Identify which cell holds the provided text, then report its (X, Y) central coordinate. 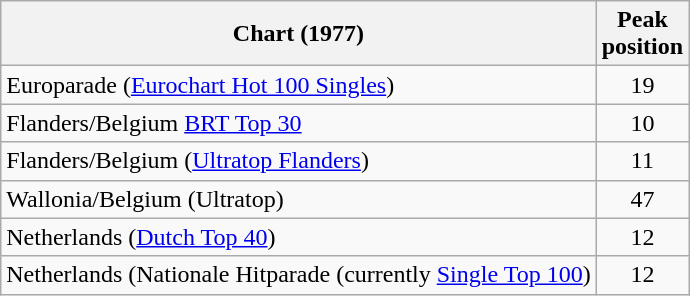
11 (642, 161)
Netherlands (Nationale Hitparade (currently Single Top 100) (298, 275)
Europarade (Eurochart Hot 100 Singles) (298, 85)
47 (642, 199)
Wallonia/Belgium (Ultratop) (298, 199)
Chart (1977) (298, 34)
Flanders/Belgium BRT Top 30 (298, 123)
Netherlands (Dutch Top 40) (298, 237)
10 (642, 123)
Peakposition (642, 34)
Flanders/Belgium (Ultratop Flanders) (298, 161)
19 (642, 85)
